Search for the cell housing the specified text and yield its [x, y] center coordinate. 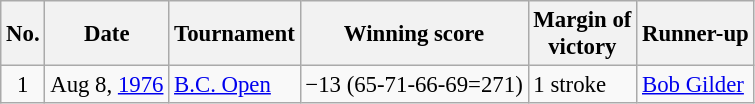
Runner-up [696, 34]
No. [23, 34]
Tournament [234, 34]
B.C. Open [234, 85]
1 [23, 85]
Aug 8, 1976 [107, 85]
Winning score [414, 34]
Date [107, 34]
1 stroke [582, 85]
Margin ofvictory [582, 34]
Bob Gilder [696, 85]
−13 (65-71-66-69=271) [414, 85]
